Pinpoint the cell where the given text exists, returning its [x, y] midpoint coordinate. 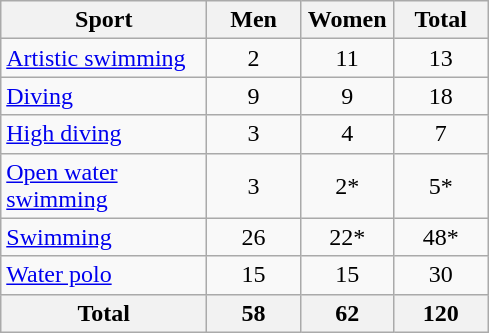
4 [347, 134]
Women [347, 20]
120 [441, 313]
11 [347, 58]
22* [347, 237]
62 [347, 313]
58 [254, 313]
Diving [104, 96]
2 [254, 58]
Open water swimming [104, 186]
High diving [104, 134]
30 [441, 275]
13 [441, 58]
48* [441, 237]
18 [441, 96]
Sport [104, 20]
Men [254, 20]
Water polo [104, 275]
5* [441, 186]
7 [441, 134]
Swimming [104, 237]
26 [254, 237]
Artistic swimming [104, 58]
2* [347, 186]
